Find where the given text appears and provide that cell's center as (X, Y) coordinate. 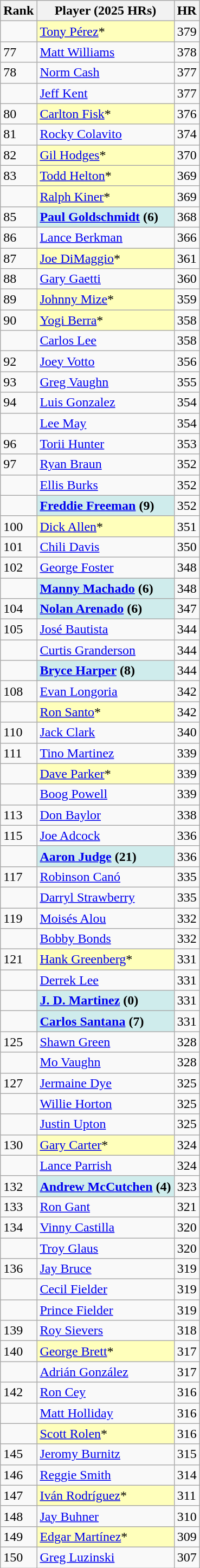
Bobby Bonds (105, 939)
Aaron Judge (21) (105, 856)
J. D. Martinez (0) (105, 1001)
145 (18, 1454)
Ralph Kiner* (105, 196)
Freddie Freeman (9) (105, 506)
Lance Berkman (105, 237)
97 (18, 464)
Prince Fielder (105, 1310)
Dave Parker* (105, 774)
125 (18, 1042)
Tony Pérez* (105, 31)
104 (18, 609)
Joey Votto (105, 361)
355 (186, 382)
Matt Williams (105, 52)
100 (18, 526)
119 (18, 918)
90 (18, 320)
110 (18, 733)
134 (18, 1227)
Jay Buhner (105, 1516)
139 (18, 1331)
148 (18, 1516)
350 (186, 547)
78 (18, 73)
307 (186, 1557)
Ron Cey (105, 1392)
Curtis Granderson (105, 650)
105 (18, 630)
82 (18, 155)
366 (186, 237)
Troy Glaus (105, 1248)
136 (18, 1269)
370 (186, 155)
Derrek Lee (105, 980)
Greg Vaughn (105, 382)
Tino Martinez (105, 753)
361 (186, 258)
Boog Powell (105, 794)
Greg Luzinski (105, 1557)
Joe DiMaggio* (105, 258)
374 (186, 134)
Todd Helton* (105, 176)
Roy Sievers (105, 1331)
Scott Rolen* (105, 1434)
340 (186, 733)
376 (186, 114)
309 (186, 1537)
Vinny Castilla (105, 1227)
Andrew McCutchen (4) (105, 1186)
Jeff Kent (105, 93)
Lance Parrish (105, 1165)
José Bautista (105, 630)
368 (186, 217)
Manny Machado (6) (105, 588)
132 (18, 1186)
87 (18, 258)
121 (18, 960)
Don Baylor (105, 815)
Darryl Strawberry (105, 897)
Moisés Alou (105, 918)
Ron Santo* (105, 712)
Luis Gonzalez (105, 403)
101 (18, 547)
Adrián González (105, 1372)
Ron Gant (105, 1207)
77 (18, 52)
347 (186, 609)
93 (18, 382)
108 (18, 691)
Edgar Martínez* (105, 1537)
133 (18, 1207)
Bryce Harper (8) (105, 671)
Gil Hodges* (105, 155)
Carlos Santana (7) (105, 1021)
Nolan Arenado (6) (105, 609)
115 (18, 835)
Rocky Colavito (105, 134)
George Brett* (105, 1351)
Cecil Fielder (105, 1290)
Yogi Berra* (105, 320)
Robinson Canó (105, 877)
Gary Gaetti (105, 279)
314 (186, 1475)
318 (186, 1331)
Jermaine Dye (105, 1083)
89 (18, 300)
Reggie Smith (105, 1475)
150 (18, 1557)
Ellis Burks (105, 485)
310 (186, 1516)
Lee May (105, 423)
Mo Vaughn (105, 1062)
96 (18, 444)
Norm Cash (105, 73)
127 (18, 1083)
Torii Hunter (105, 444)
Jay Bruce (105, 1269)
142 (18, 1392)
92 (18, 361)
Player (2025 HRs) (105, 11)
Hank Greenberg* (105, 960)
HR (186, 11)
323 (186, 1186)
356 (186, 361)
80 (18, 114)
130 (18, 1145)
Joe Adcock (105, 835)
Jeromy Burnitz (105, 1454)
146 (18, 1475)
88 (18, 279)
85 (18, 217)
Shawn Green (105, 1042)
111 (18, 753)
Paul Goldschmidt (6) (105, 217)
86 (18, 237)
83 (18, 176)
338 (186, 815)
Carlos Lee (105, 341)
315 (186, 1454)
140 (18, 1351)
Gary Carter* (105, 1145)
359 (186, 300)
Willie Horton (105, 1104)
Rank (18, 11)
321 (186, 1207)
147 (18, 1495)
113 (18, 815)
149 (18, 1537)
Iván Rodríguez* (105, 1495)
George Foster (105, 567)
Ryan Braun (105, 464)
379 (186, 31)
378 (186, 52)
Evan Longoria (105, 691)
Dick Allen* (105, 526)
Justin Upton (105, 1124)
351 (186, 526)
Jack Clark (105, 733)
117 (18, 877)
Johnny Mize* (105, 300)
360 (186, 279)
Chili Davis (105, 547)
94 (18, 403)
Carlton Fisk* (105, 114)
102 (18, 567)
Matt Holliday (105, 1413)
353 (186, 444)
311 (186, 1495)
81 (18, 134)
